Determine the [X, Y] coordinate at the center of the cell enclosing the given text.  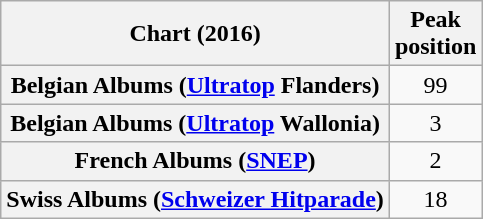
99 [435, 85]
3 [435, 123]
2 [435, 161]
Belgian Albums (Ultratop Wallonia) [196, 123]
Swiss Albums (Schweizer Hitparade) [196, 199]
Peak position [435, 34]
18 [435, 199]
Belgian Albums (Ultratop Flanders) [196, 85]
French Albums (SNEP) [196, 161]
Chart (2016) [196, 34]
